Provide the [X, Y] coordinate of the cell's center where the given text is located.  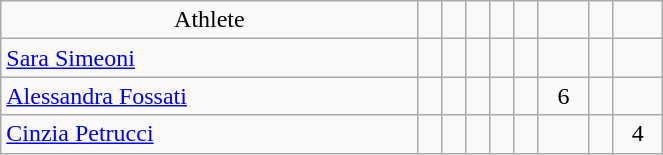
Sara Simeoni [210, 58]
Athlete [210, 20]
6 [563, 96]
Alessandra Fossati [210, 96]
4 [638, 134]
Cinzia Petrucci [210, 134]
